Identify which cell holds the provided text, then report its (X, Y) central coordinate. 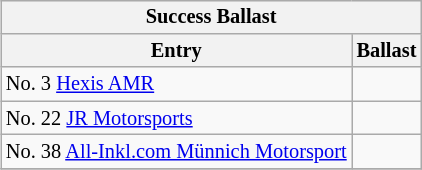
Ballast (387, 51)
Success Ballast (211, 17)
No. 38 All-Inkl.com Münnich Motorsport (176, 152)
Entry (176, 51)
No. 22 JR Motorsports (176, 118)
No. 3 Hexis AMR (176, 84)
